Locate the cell with the specified text and output its (X, Y) center coordinate. 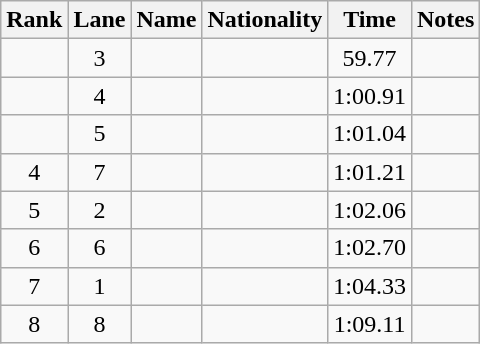
Lane (100, 20)
1 (100, 286)
Rank (34, 20)
1:01.21 (370, 172)
2 (100, 210)
Nationality (265, 20)
1:09.11 (370, 324)
1:00.91 (370, 96)
59.77 (370, 58)
1:04.33 (370, 286)
Notes (445, 20)
1:02.70 (370, 248)
1:02.06 (370, 210)
1:01.04 (370, 134)
Time (370, 20)
Name (166, 20)
3 (100, 58)
